Extract the (x, y) coordinate from the center of the cell holding the provided text.  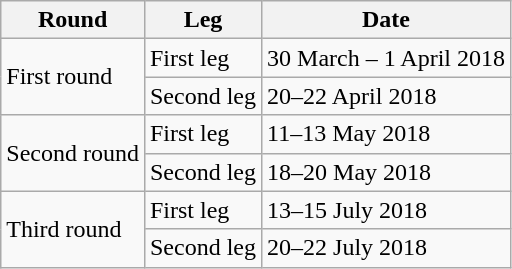
First round (73, 77)
Leg (202, 20)
18–20 May 2018 (386, 172)
20–22 April 2018 (386, 96)
20–22 July 2018 (386, 248)
Third round (73, 229)
Date (386, 20)
13–15 July 2018 (386, 210)
11–13 May 2018 (386, 134)
30 March – 1 April 2018 (386, 58)
Second round (73, 153)
Round (73, 20)
